Find where the given text appears and provide that cell's center as (x, y) coordinate. 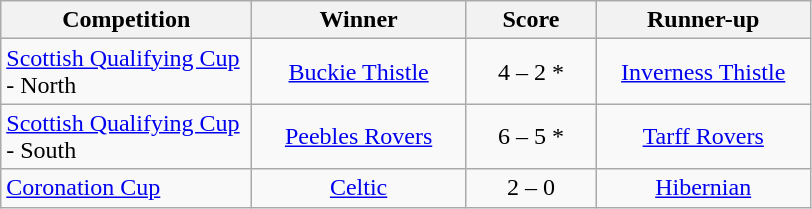
Hibernian (703, 188)
Competition (126, 20)
Runner-up (703, 20)
Peebles Rovers (359, 136)
2 – 0 (530, 188)
4 – 2 * (530, 72)
Score (530, 20)
Scottish Qualifying Cup - South (126, 136)
Buckie Thistle (359, 72)
Winner (359, 20)
Inverness Thistle (703, 72)
Celtic (359, 188)
Tarff Rovers (703, 136)
6 – 5 * (530, 136)
Coronation Cup (126, 188)
Scottish Qualifying Cup - North (126, 72)
